Output the [x, y] coordinate of the center of the cell containing the given text.  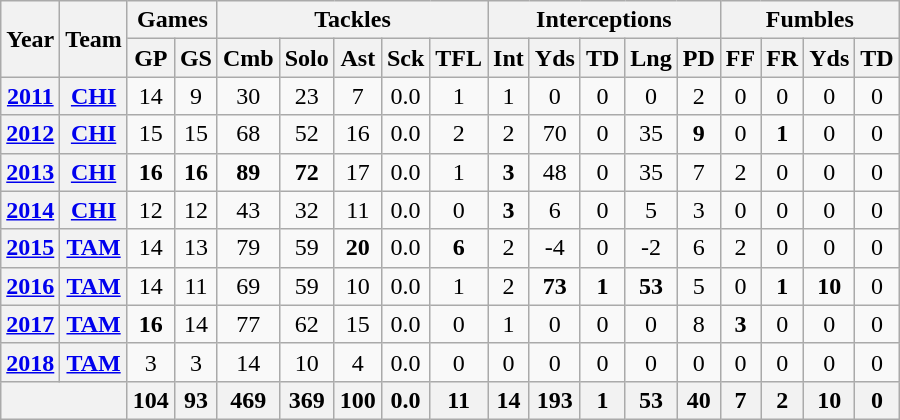
17 [358, 172]
Year [30, 39]
48 [554, 172]
PD [698, 58]
72 [306, 172]
69 [248, 286]
193 [554, 400]
30 [248, 96]
77 [248, 324]
Cmb [248, 58]
62 [306, 324]
Games [172, 20]
93 [196, 400]
Team [94, 39]
Interceptions [604, 20]
Tackles [352, 20]
Solo [306, 58]
52 [306, 134]
20 [358, 248]
Lng [651, 58]
100 [358, 400]
2016 [30, 286]
-4 [554, 248]
43 [248, 210]
2017 [30, 324]
2014 [30, 210]
Sck [405, 58]
Fumbles [810, 20]
469 [248, 400]
70 [554, 134]
104 [150, 400]
Int [509, 58]
GP [150, 58]
8 [698, 324]
TFL [459, 58]
-2 [651, 248]
2013 [30, 172]
40 [698, 400]
73 [554, 286]
4 [358, 362]
2018 [30, 362]
89 [248, 172]
23 [306, 96]
13 [196, 248]
68 [248, 134]
2015 [30, 248]
FR [782, 58]
2011 [30, 96]
369 [306, 400]
79 [248, 248]
32 [306, 210]
GS [196, 58]
2012 [30, 134]
Ast [358, 58]
FF [740, 58]
